For the text-containing cell, return its midpoint in (X, Y) coordinate format. 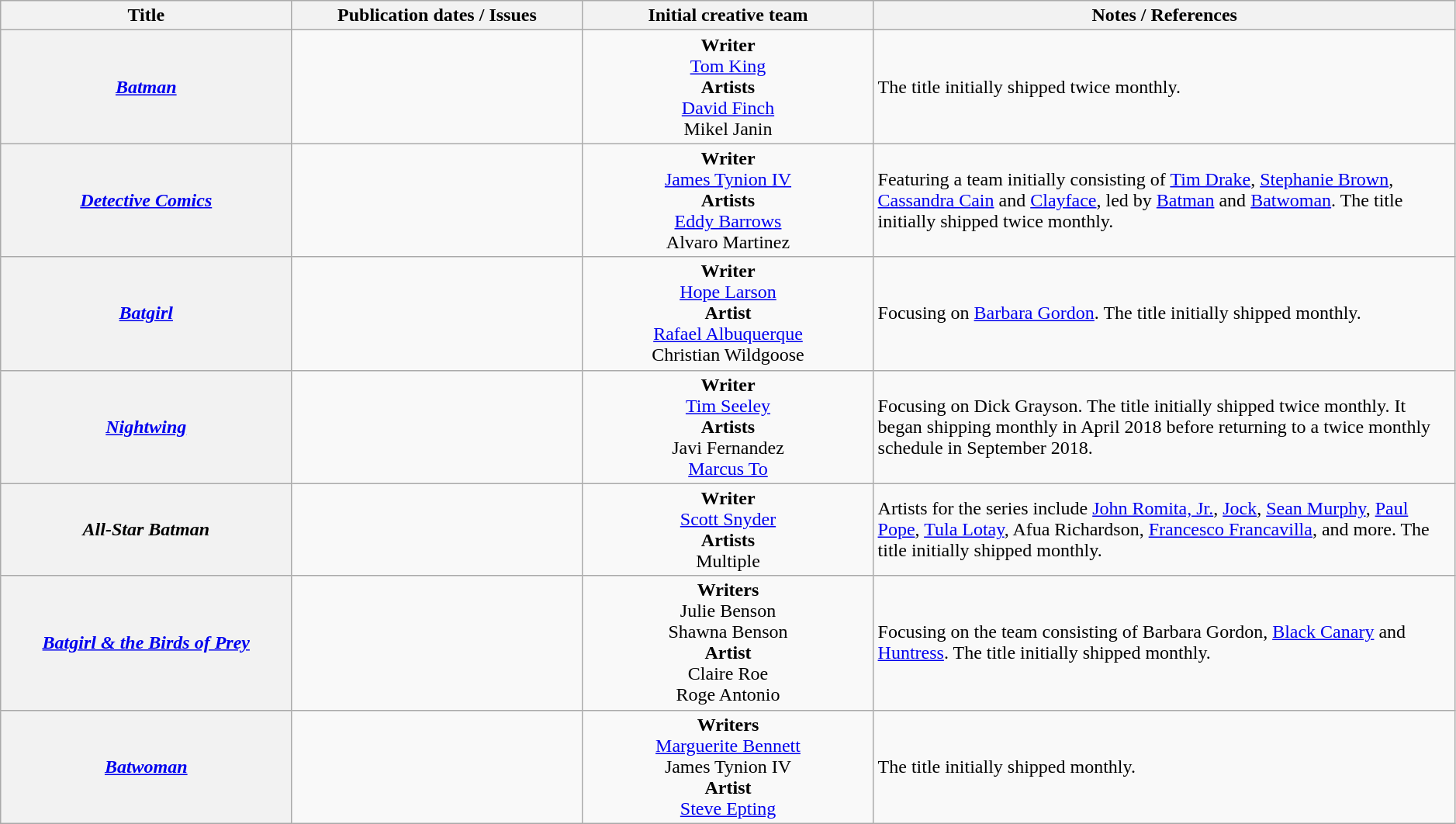
The title initially shipped monthly. (1164, 767)
Batgirl & the Birds of Prey (146, 642)
Title (146, 16)
WriterJames Tynion IVArtistsEddy BarrowsAlvaro Martinez (728, 200)
Nightwing (146, 427)
Batman (146, 87)
Batwoman (146, 767)
All-Star Batman (146, 529)
Focusing on Barbara Gordon. The title initially shipped monthly. (1164, 313)
WriterHope LarsonArtistRafael AlbuquerqueChristian Wildgoose (728, 313)
Publication dates / Issues (437, 16)
Batgirl (146, 313)
WriterTom KingArtistsDavid FinchMikel Janin (728, 87)
WritersJulie BensonShawna BensonArtistClaire RoeRoge Antonio (728, 642)
WriterScott SnyderArtistsMultiple (728, 529)
WritersMarguerite BennettJames Tynion IVArtistSteve Epting (728, 767)
Initial creative team (728, 16)
Notes / References (1164, 16)
Detective Comics (146, 200)
WriterTim SeeleyArtistsJavi FernandezMarcus To (728, 427)
The title initially shipped twice monthly. (1164, 87)
Focusing on the team consisting of Barbara Gordon, Black Canary and Huntress. The title initially shipped monthly. (1164, 642)
